Scan for the cell matching the given text and deliver its [X, Y] coordinate at center. 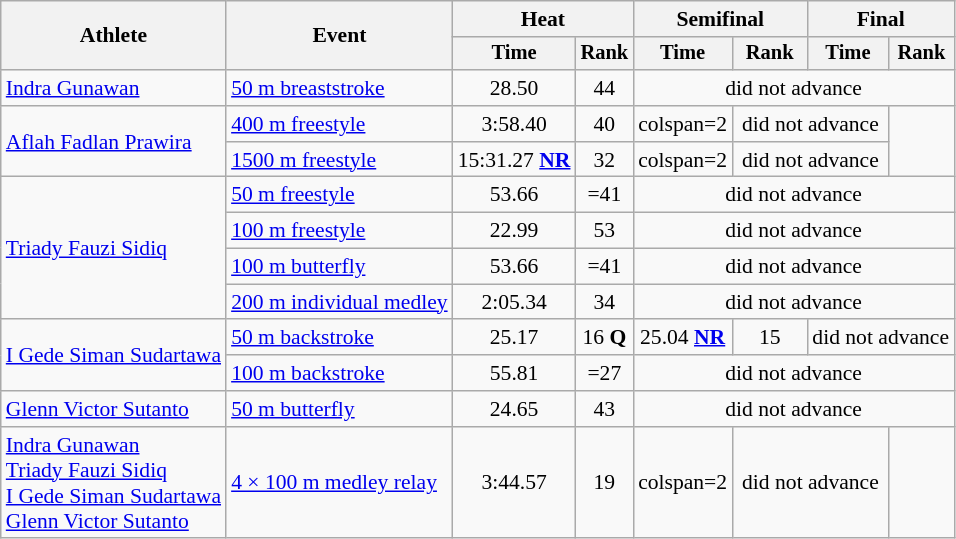
Glenn Victor Sutanto [114, 409]
Triady Fauzi Sidiq [114, 248]
Final [880, 19]
34 [605, 302]
44 [605, 88]
400 m freestyle [340, 124]
16 Q [605, 338]
50 m backstroke [340, 338]
2:05.34 [514, 302]
50 m butterfly [340, 409]
15:31.27 NR [514, 160]
32 [605, 160]
22.99 [514, 231]
Semifinal [720, 19]
100 m backstroke [340, 373]
50 m freestyle [340, 195]
3:58.40 [514, 124]
55.81 [514, 373]
40 [605, 124]
43 [605, 409]
100 m butterfly [340, 267]
Heat [543, 19]
100 m freestyle [340, 231]
19 [605, 483]
Indra GunawanTriady Fauzi SidiqI Gede Siman SudartawaGlenn Victor Sutanto [114, 483]
Aflah Fadlan Prawira [114, 142]
Event [340, 36]
1500 m freestyle [340, 160]
200 m individual medley [340, 302]
Athlete [114, 36]
Indra Gunawan [114, 88]
4 × 100 m medley relay [340, 483]
50 m breaststroke [340, 88]
15 [770, 338]
28.50 [514, 88]
I Gede Siman Sudartawa [114, 356]
3:44.57 [514, 483]
25.17 [514, 338]
53 [605, 231]
25.04 NR [682, 338]
=27 [605, 373]
24.65 [514, 409]
